Return the [x, y] coordinate for the center point of the cell that contains the specified text.  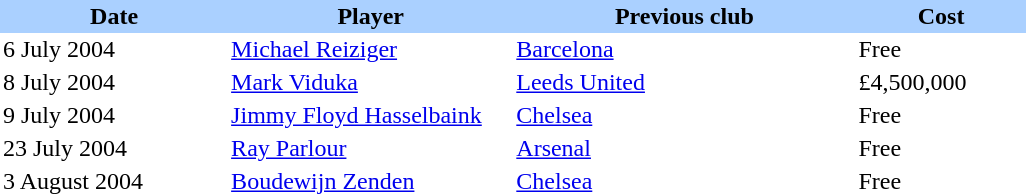
9 July 2004 [114, 116]
8 July 2004 [114, 82]
6 July 2004 [114, 50]
Arsenal [684, 148]
Ray Parlour [370, 148]
Barcelona [684, 50]
Jimmy Floyd Hasselbaink [370, 116]
Player [370, 16]
Leeds United [684, 82]
Previous club [684, 16]
Chelsea [684, 116]
Mark Viduka [370, 82]
23 July 2004 [114, 148]
Michael Reiziger [370, 50]
Date [114, 16]
